Find where the given text appears and provide that cell's center as (x, y) coordinate. 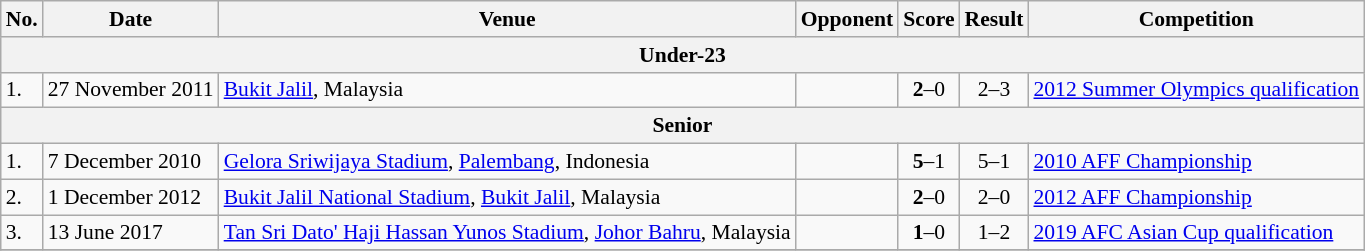
Venue (508, 19)
2–3 (994, 90)
2010 AFF Championship (1196, 162)
27 November 2011 (131, 90)
13 June 2017 (131, 233)
1 December 2012 (131, 197)
7 December 2010 (131, 162)
No. (22, 19)
2019 AFC Asian Cup qualification (1196, 233)
1–2 (994, 233)
2012 AFF Championship (1196, 197)
Under-23 (682, 55)
Gelora Sriwijaya Stadium, Palembang, Indonesia (508, 162)
Bukit Jalil National Stadium, Bukit Jalil, Malaysia (508, 197)
1–0 (928, 233)
2012 Summer Olympics qualification (1196, 90)
2. (22, 197)
3. (22, 233)
Opponent (848, 19)
Bukit Jalil, Malaysia (508, 90)
Competition (1196, 19)
Score (928, 19)
Date (131, 19)
Tan Sri Dato' Haji Hassan Yunos Stadium, Johor Bahru, Malaysia (508, 233)
Senior (682, 126)
Result (994, 19)
